Detect which cell encompasses the target text, then output its [X, Y] center coordinate. 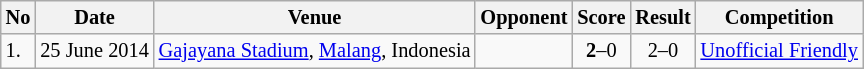
Gajayana Stadium, Malang, Indonesia [315, 51]
Result [662, 17]
Unofficial Friendly [780, 51]
25 June 2014 [94, 51]
Opponent [524, 17]
Venue [315, 17]
No [18, 17]
Date [94, 17]
Score [601, 17]
Competition [780, 17]
1. [18, 51]
